Find where the given text appears and provide that cell's center as [X, Y] coordinate. 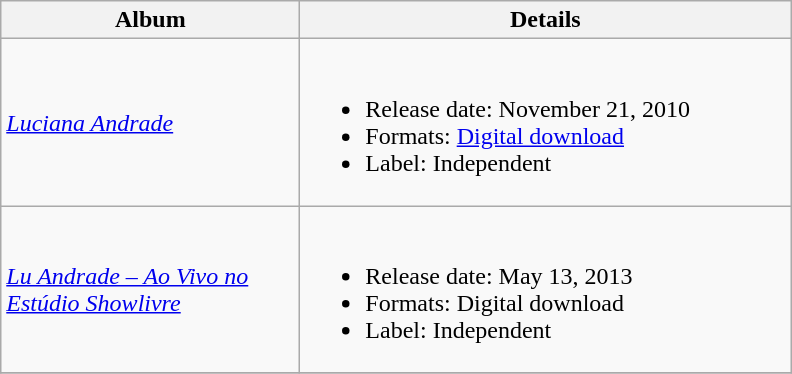
Release date: November 21, 2010Formats: Digital downloadLabel: Independent [546, 122]
Details [546, 20]
Release date: May 13, 2013Formats: Digital downloadLabel: Independent [546, 290]
Luciana Andrade [150, 122]
Album [150, 20]
Lu Andrade – Ao Vivo no Estúdio Showlivre [150, 290]
